Scan for the cell matching the given text and deliver its (X, Y) coordinate at center. 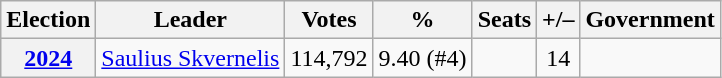
Votes (329, 20)
Leader (190, 20)
114,792 (329, 58)
Seats (504, 20)
14 (558, 58)
Saulius Skvernelis (190, 58)
9.40 (#4) (422, 58)
Election (48, 20)
Government (650, 20)
2024 (48, 58)
+/– (558, 20)
% (422, 20)
